Find where the given text appears and provide that cell's center as (x, y) coordinate. 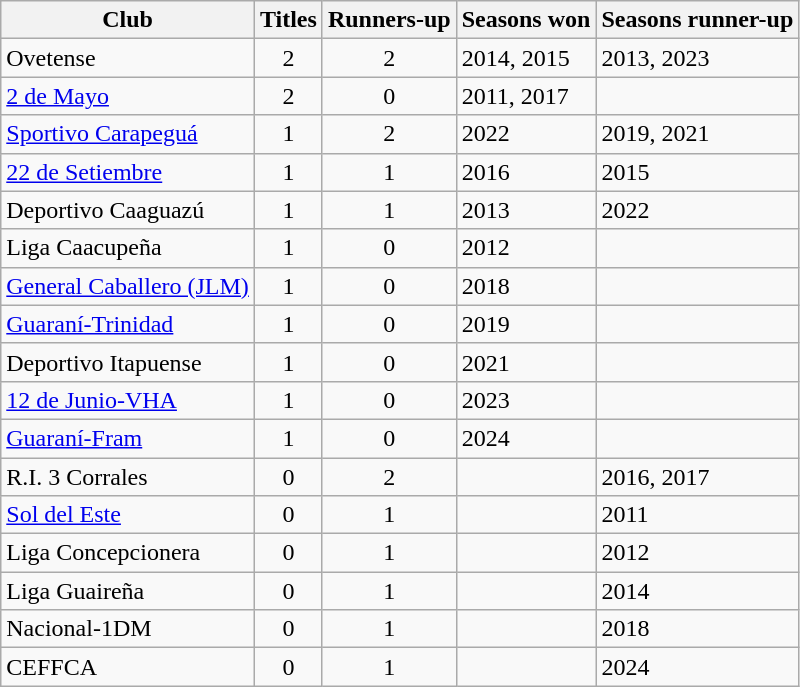
Deportivo Caaguazú (128, 210)
2015 (698, 172)
2021 (526, 362)
2014, 2015 (526, 58)
2011 (698, 515)
2 de Mayo (128, 96)
Liga Guaireña (128, 591)
Deportivo Itapuense (128, 362)
2016, 2017 (698, 477)
2019 (526, 324)
R.I. 3 Corrales (128, 477)
Sol del Este (128, 515)
Liga Caacupeña (128, 248)
Guaraní-Fram (128, 438)
2013 (526, 210)
Titles (288, 20)
Runners-up (389, 20)
2023 (526, 400)
Sportivo Carapeguá (128, 134)
Liga Concepcionera (128, 553)
Guaraní-Trinidad (128, 324)
2019, 2021 (698, 134)
Ovetense (128, 58)
2011, 2017 (526, 96)
2013, 2023 (698, 58)
2016 (526, 172)
CEFFCA (128, 667)
Nacional-1DM (128, 629)
12 de Junio-VHA (128, 400)
22 de Setiembre (128, 172)
General Caballero (JLM) (128, 286)
2014 (698, 591)
Club (128, 20)
Seasons runner-up (698, 20)
Seasons won (526, 20)
